Output the (x, y) coordinate of the center of the cell containing the given text.  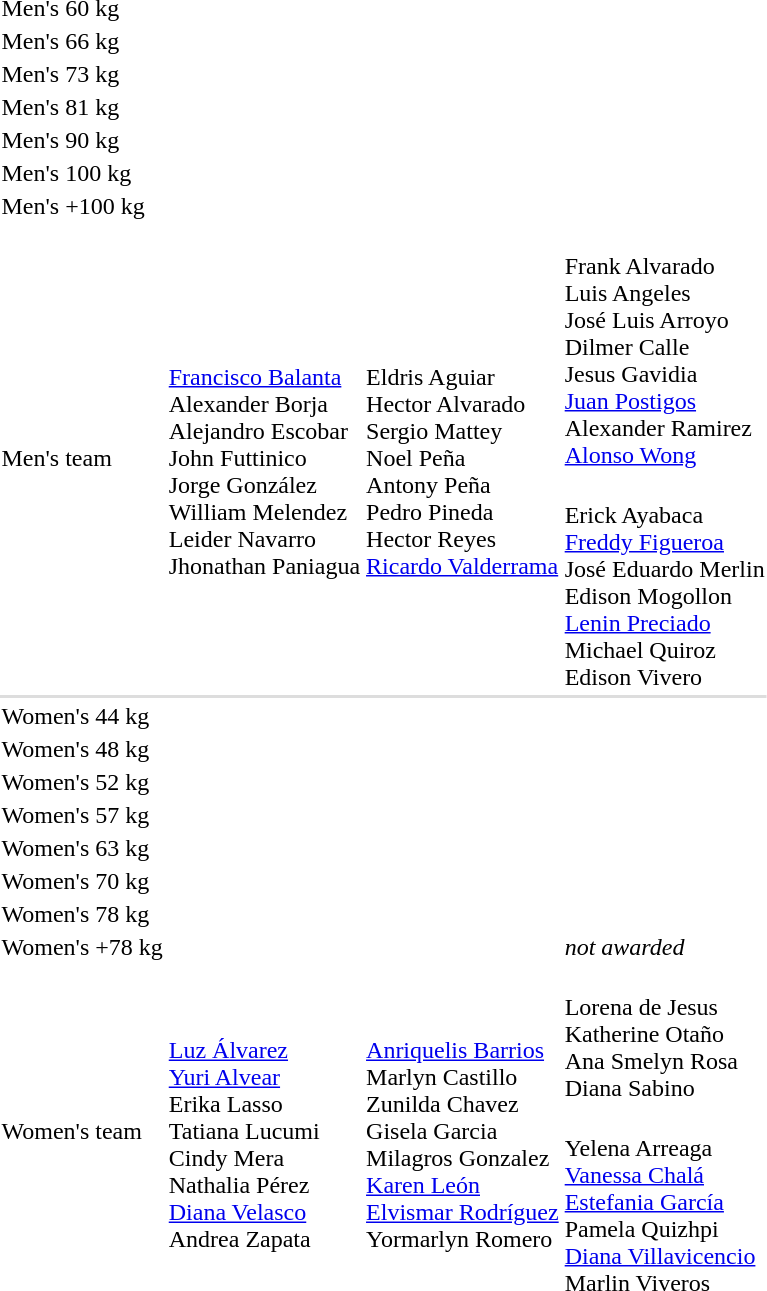
Eldris AguiarHector AlvaradoSergio MatteyNoel PeñaAntony PeñaPedro PinedaHector ReyesRicardo Valderrama (463, 458)
Women's 57 kg (82, 815)
Men's +100 kg (82, 206)
Men's 90 kg (82, 140)
Women's 48 kg (82, 749)
Men's 100 kg (82, 173)
Men's 66 kg (82, 41)
Women's 63 kg (82, 848)
Men's team (82, 458)
Erick AyabacaFreddy FigueroaJosé Eduardo MerlinEdison MogollonLenin PreciadoMichael QuirozEdison Vivero (664, 582)
Men's 81 kg (82, 107)
not awarded (664, 947)
Women's 44 kg (82, 716)
Women's +78 kg (82, 947)
Women's 78 kg (82, 914)
Women's 52 kg (82, 782)
Frank AlvaradoLuis AngelesJosé Luis ArroyoDilmer CalleJesus GavidiaJuan PostigosAlexander RamirezAlonso Wong (664, 347)
Lorena de JesusKatherine OtañoAna Smelyn RosaDiana Sabino (664, 1034)
Francisco BalantaAlexander BorjaAlejandro EscobarJohn FuttinicoJorge GonzálezWilliam MelendezLeider NavarroJhonathan Paniagua (264, 458)
Men's 73 kg (82, 74)
Women's 70 kg (82, 881)
